Extract the [x, y] coordinate from the center of the cell holding the provided text.  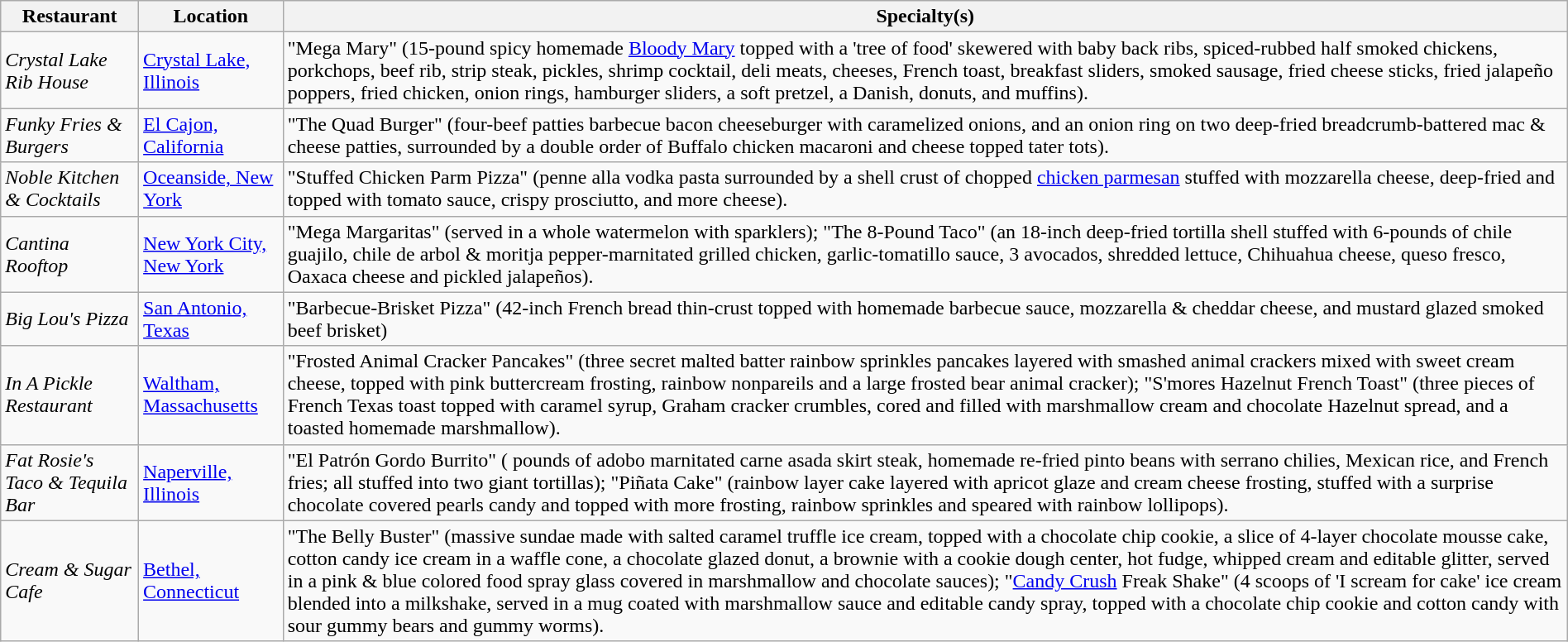
New York City, New York [212, 254]
Waltham, Massachusetts [212, 395]
Oceanside, New York [212, 189]
Crystal Lake Rib House [69, 70]
Big Lou's Pizza [69, 319]
Fat Rosie's Taco & Tequila Bar [69, 482]
Cantina Rooftop [69, 254]
Location [212, 17]
Restaurant [69, 17]
Noble Kitchen & Cocktails [69, 189]
Funky Fries & Burgers [69, 136]
Crystal Lake, Illinois [212, 70]
Bethel, Connecticut [212, 581]
Specialty(s) [925, 17]
San Antonio, Texas [212, 319]
Naperville, Illinois [212, 482]
In A Pickle Restaurant [69, 395]
El Cajon, California [212, 136]
Cream & Sugar Cafe [69, 581]
